Find where the given text appears and provide that cell's center as (X, Y) coordinate. 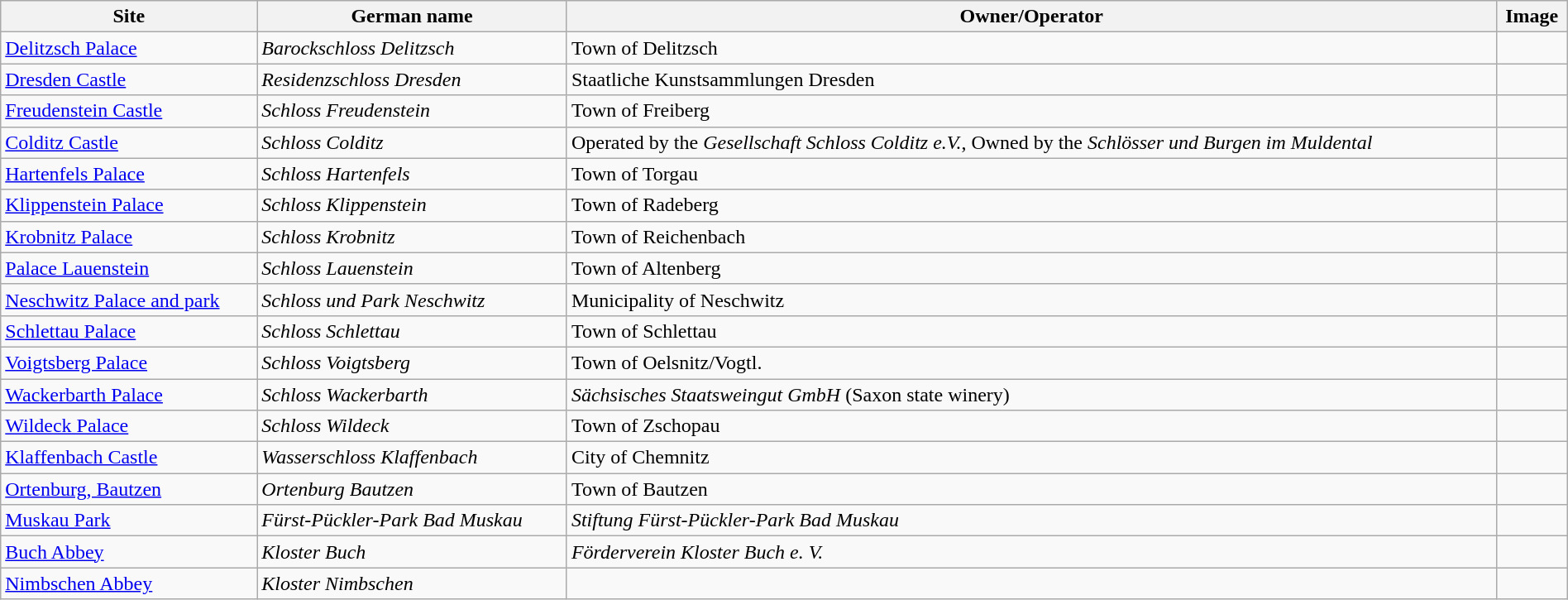
Kloster Nimbschen (412, 583)
Wackerbarth Palace (129, 395)
Delitzsch Palace (129, 48)
Schloss und Park Neschwitz (412, 300)
Image (1532, 17)
Förderverein Kloster Buch e. V. (1031, 552)
Town of Bautzen (1031, 489)
Town of Delitzsch (1031, 48)
Schloss Freudenstein (412, 111)
Wildeck Palace (129, 426)
Town of Zschopau (1031, 426)
Town of Reichenbach (1031, 237)
Ortenburg, Bautzen (129, 489)
Stiftung Fürst-Pückler-Park Bad Muskau (1031, 521)
Operated by the Gesellschaft Schloss Colditz e.V., Owned by the Schlösser und Burgen im Muldental (1031, 142)
Voigtsberg Palace (129, 362)
Owner/Operator (1031, 17)
Schloss Voigtsberg (412, 362)
Buch Abbey (129, 552)
Schloss Klippenstein (412, 205)
Staatliche Kunstsammlungen Dresden (1031, 79)
Nimbschen Abbey (129, 583)
Residenzschloss Dresden (412, 79)
Dresden Castle (129, 79)
Sächsisches Staatsweingut GmbH (Saxon state winery) (1031, 395)
Town of Altenberg (1031, 268)
Hartenfels Palace (129, 174)
Schlettau Palace (129, 331)
Schloss Wackerbarth (412, 395)
Town of Torgau (1031, 174)
Town of Schlettau (1031, 331)
Ortenburg Bautzen (412, 489)
Palace Lauenstein (129, 268)
Schloss Lauenstein (412, 268)
Municipality of Neschwitz (1031, 300)
Town of Freiberg (1031, 111)
Site (129, 17)
Schloss Schlettau (412, 331)
Neschwitz Palace and park (129, 300)
Kloster Buch (412, 552)
Schloss Wildeck (412, 426)
Schloss Krobnitz (412, 237)
Fürst-Pückler-Park Bad Muskau (412, 521)
Barockschloss Delitzsch (412, 48)
Schloss Hartenfels (412, 174)
Muskau Park (129, 521)
Wasserschloss Klaffenbach (412, 458)
Klaffenbach Castle (129, 458)
Town of Oelsnitz/Vogtl. (1031, 362)
Freudenstein Castle (129, 111)
Town of Radeberg (1031, 205)
Schloss Colditz (412, 142)
Colditz Castle (129, 142)
Klippenstein Palace (129, 205)
Krobnitz Palace (129, 237)
City of Chemnitz (1031, 458)
German name (412, 17)
